Return the (X, Y) coordinate for the center point of the cell that contains the specified text.  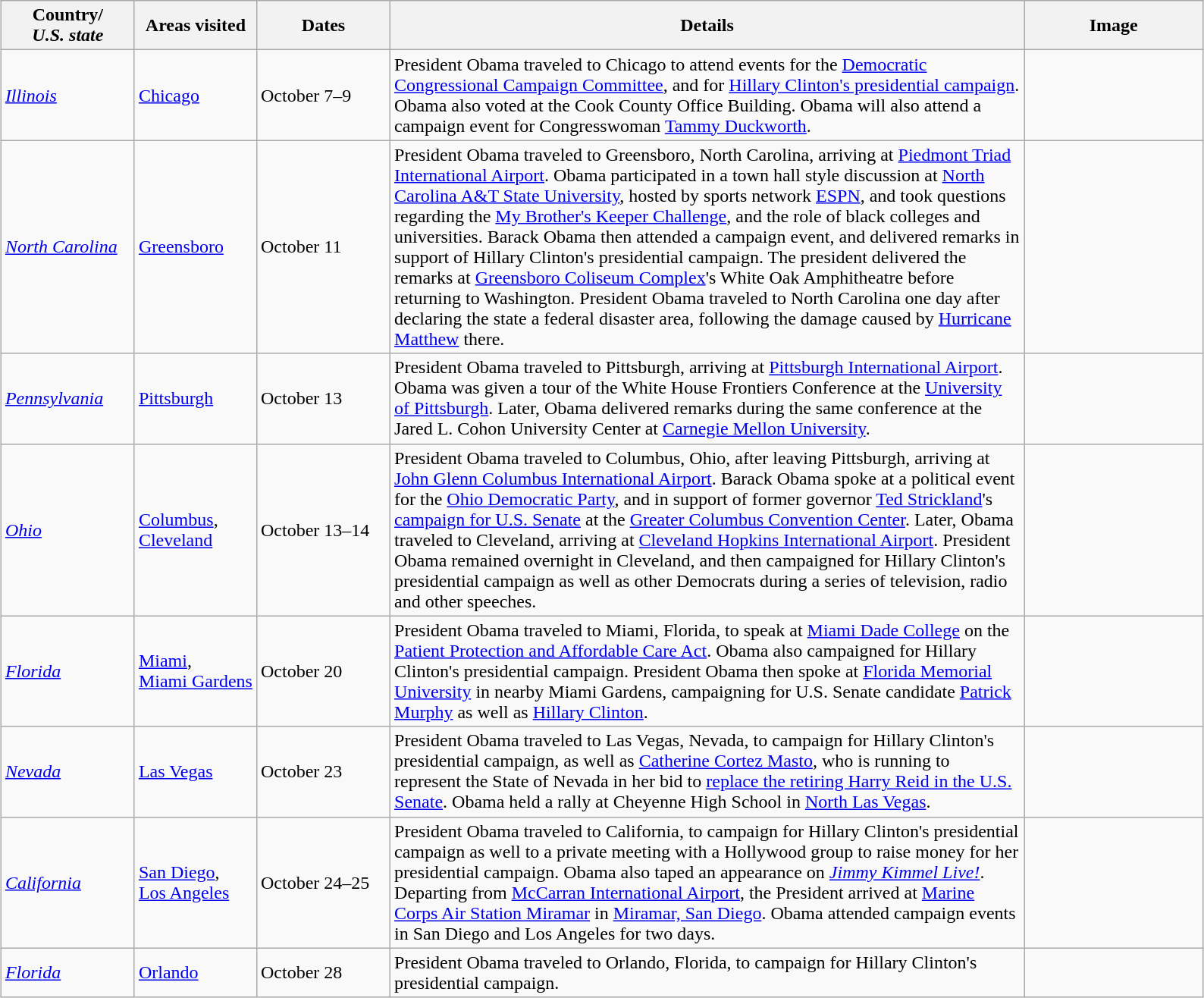
Illinois (67, 96)
Pittsburgh (196, 399)
October 23 (323, 772)
October 13 (323, 399)
October 24–25 (323, 883)
President Obama traveled to Orlando, Florida, to campaign for Hillary Clinton's presidential campaign. (707, 972)
Country/U.S. state (67, 26)
Greensboro (196, 247)
California (67, 883)
Areas visited (196, 26)
Dates (323, 26)
Las Vegas (196, 772)
October 28 (323, 972)
October 7–9 (323, 96)
Pennsylvania (67, 399)
October 13–14 (323, 529)
Chicago (196, 96)
Nevada (67, 772)
October 20 (323, 671)
Details (707, 26)
Columbus,Cleveland (196, 529)
San Diego,Los Angeles (196, 883)
Ohio (67, 529)
Miami,Miami Gardens (196, 671)
October 11 (323, 247)
North Carolina (67, 247)
Image (1114, 26)
Orlando (196, 972)
